Extract the (x, y) coordinate from the center of the cell holding the provided text.  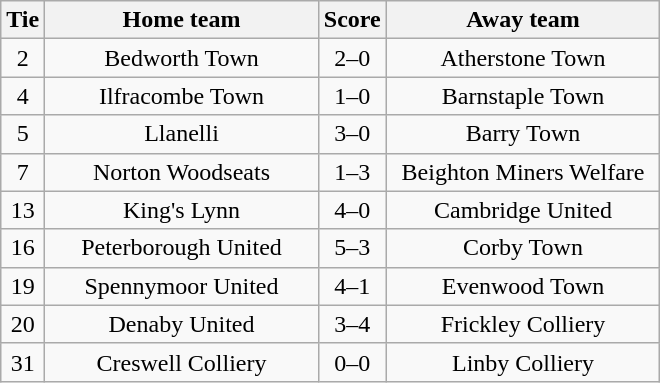
Cambridge United (523, 210)
Bedworth Town (182, 58)
5–3 (352, 248)
Tie (23, 20)
5 (23, 134)
Ilfracombe Town (182, 96)
Evenwood Town (523, 286)
Peterborough United (182, 248)
Away team (523, 20)
Creswell Colliery (182, 362)
1–0 (352, 96)
20 (23, 324)
Llanelli (182, 134)
3–0 (352, 134)
2 (23, 58)
4–0 (352, 210)
Spennymoor United (182, 286)
Norton Woodseats (182, 172)
3–4 (352, 324)
31 (23, 362)
Score (352, 20)
19 (23, 286)
Frickley Colliery (523, 324)
16 (23, 248)
4 (23, 96)
Barnstaple Town (523, 96)
7 (23, 172)
Home team (182, 20)
Corby Town (523, 248)
Linby Colliery (523, 362)
King's Lynn (182, 210)
1–3 (352, 172)
4–1 (352, 286)
Barry Town (523, 134)
Atherstone Town (523, 58)
2–0 (352, 58)
Beighton Miners Welfare (523, 172)
Denaby United (182, 324)
13 (23, 210)
0–0 (352, 362)
